Identify which cell holds the provided text, then report its (X, Y) central coordinate. 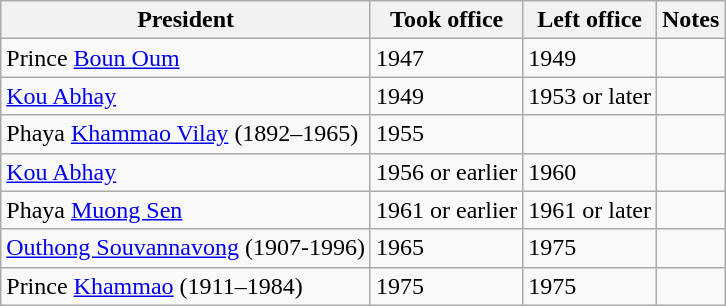
1947 (446, 58)
1955 (446, 134)
Prince Khammao (1911–1984) (186, 286)
Outhong Souvannavong (1907-1996) (186, 248)
1953 or later (590, 96)
Phaya Muong Sen (186, 210)
President (186, 20)
Notes (690, 20)
1961 or earlier (446, 210)
1965 (446, 248)
Phaya Khammao Vilay (1892–1965) (186, 134)
Took office (446, 20)
1961 or later (590, 210)
Left office (590, 20)
Prince Boun Oum (186, 58)
1960 (590, 172)
1956 or earlier (446, 172)
